Search for the cell housing the specified text and yield its (x, y) center coordinate. 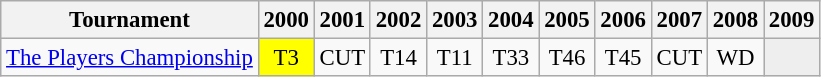
2001 (342, 20)
2007 (679, 20)
2006 (623, 20)
2003 (455, 20)
T11 (455, 58)
T14 (398, 58)
T45 (623, 58)
WD (735, 58)
2008 (735, 20)
T3 (286, 58)
2000 (286, 20)
2004 (511, 20)
The Players Championship (130, 58)
2002 (398, 20)
T33 (511, 58)
2009 (792, 20)
T46 (567, 58)
Tournament (130, 20)
2005 (567, 20)
